Identify which cell holds the provided text, then report its (x, y) central coordinate. 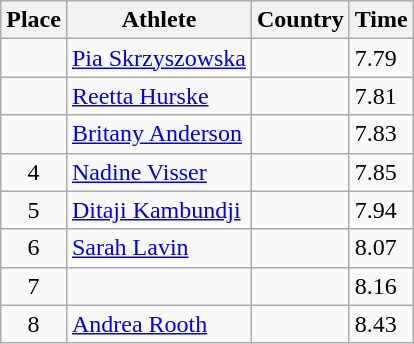
5 (34, 210)
7.94 (381, 210)
7.79 (381, 58)
Country (300, 20)
8.07 (381, 248)
7.85 (381, 172)
Athlete (158, 20)
Nadine Visser (158, 172)
6 (34, 248)
8 (34, 324)
Britany Anderson (158, 134)
Pia Skrzyszowska (158, 58)
Place (34, 20)
7 (34, 286)
7.83 (381, 134)
7.81 (381, 96)
Ditaji Kambundji (158, 210)
Sarah Lavin (158, 248)
Time (381, 20)
Andrea Rooth (158, 324)
8.16 (381, 286)
4 (34, 172)
8.43 (381, 324)
Reetta Hurske (158, 96)
